Search for the cell housing the specified text and yield its [X, Y] center coordinate. 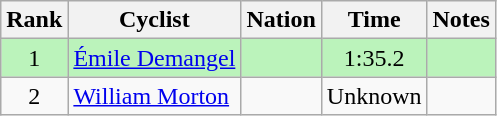
Unknown [374, 96]
Nation [281, 20]
Notes [461, 20]
1:35.2 [374, 58]
Time [374, 20]
William Morton [154, 96]
2 [34, 96]
Cyclist [154, 20]
Émile Demangel [154, 58]
1 [34, 58]
Rank [34, 20]
